For the text-containing cell, return its midpoint in (X, Y) coordinate format. 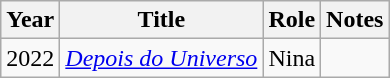
2022 (30, 58)
Notes (355, 20)
Role (292, 20)
Depois do Universo (162, 58)
Title (162, 20)
Year (30, 20)
Nina (292, 58)
